From the cell containing the given text, extract its center point as [X, Y] coordinate. 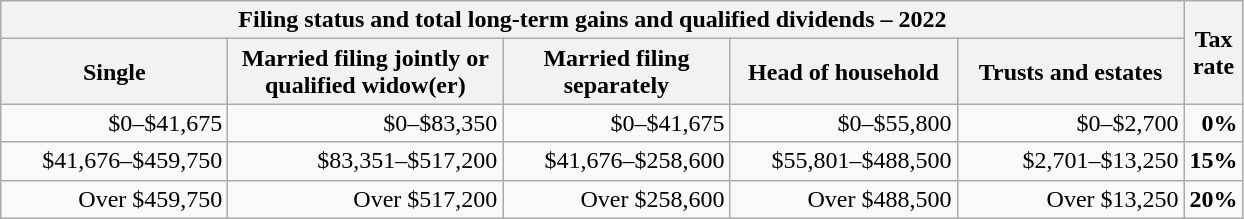
15% [1214, 161]
$0–$83,350 [366, 123]
Over $459,750 [114, 199]
Over $517,200 [366, 199]
Filing status and total long-term gains and qualified dividends – 2022 [592, 20]
$55,801–$488,500 [844, 161]
$0–$2,700 [1070, 123]
$0–$55,800 [844, 123]
$41,676–$258,600 [616, 161]
Head of household [844, 72]
Married filing jointly or qualified widow(er) [366, 72]
Trusts and estates [1070, 72]
Married filing separately [616, 72]
$2,701–$13,250 [1070, 161]
Over $13,250 [1070, 199]
0% [1214, 123]
Over $258,600 [616, 199]
Over $488,500 [844, 199]
Single [114, 72]
20% [1214, 199]
$83,351–$517,200 [366, 161]
Taxrate [1214, 52]
$41,676–$459,750 [114, 161]
